Search for the cell housing the specified text and yield its (x, y) center coordinate. 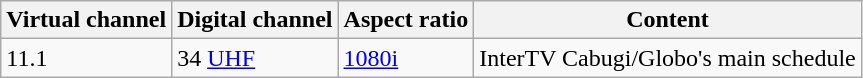
Aspect ratio (406, 20)
1080i (406, 58)
InterTV Cabugi/Globo's main schedule (668, 58)
Virtual channel (86, 20)
11.1 (86, 58)
34 UHF (255, 58)
Digital channel (255, 20)
Content (668, 20)
